Locate the cell with the specified text and output its (X, Y) center coordinate. 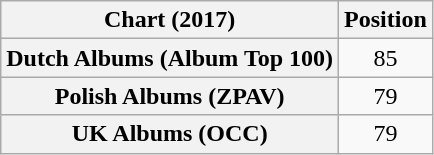
Chart (2017) (170, 20)
UK Albums (OCC) (170, 134)
Dutch Albums (Album Top 100) (170, 58)
Polish Albums (ZPAV) (170, 96)
85 (386, 58)
Position (386, 20)
